Scan for the cell matching the given text and deliver its (x, y) coordinate at center. 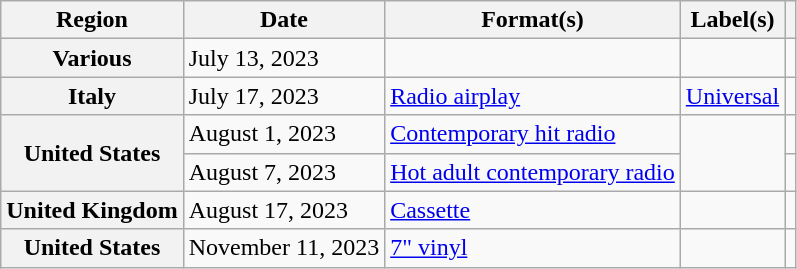
Cassette (533, 210)
Region (92, 20)
Contemporary hit radio (533, 134)
7" vinyl (533, 248)
Date (284, 20)
Universal (732, 96)
July 17, 2023 (284, 96)
Radio airplay (533, 96)
Hot adult contemporary radio (533, 172)
July 13, 2023 (284, 58)
United Kingdom (92, 210)
Various (92, 58)
Label(s) (732, 20)
Italy (92, 96)
Format(s) (533, 20)
August 1, 2023 (284, 134)
November 11, 2023 (284, 248)
August 17, 2023 (284, 210)
August 7, 2023 (284, 172)
